Identify which cell holds the provided text, then report its (X, Y) central coordinate. 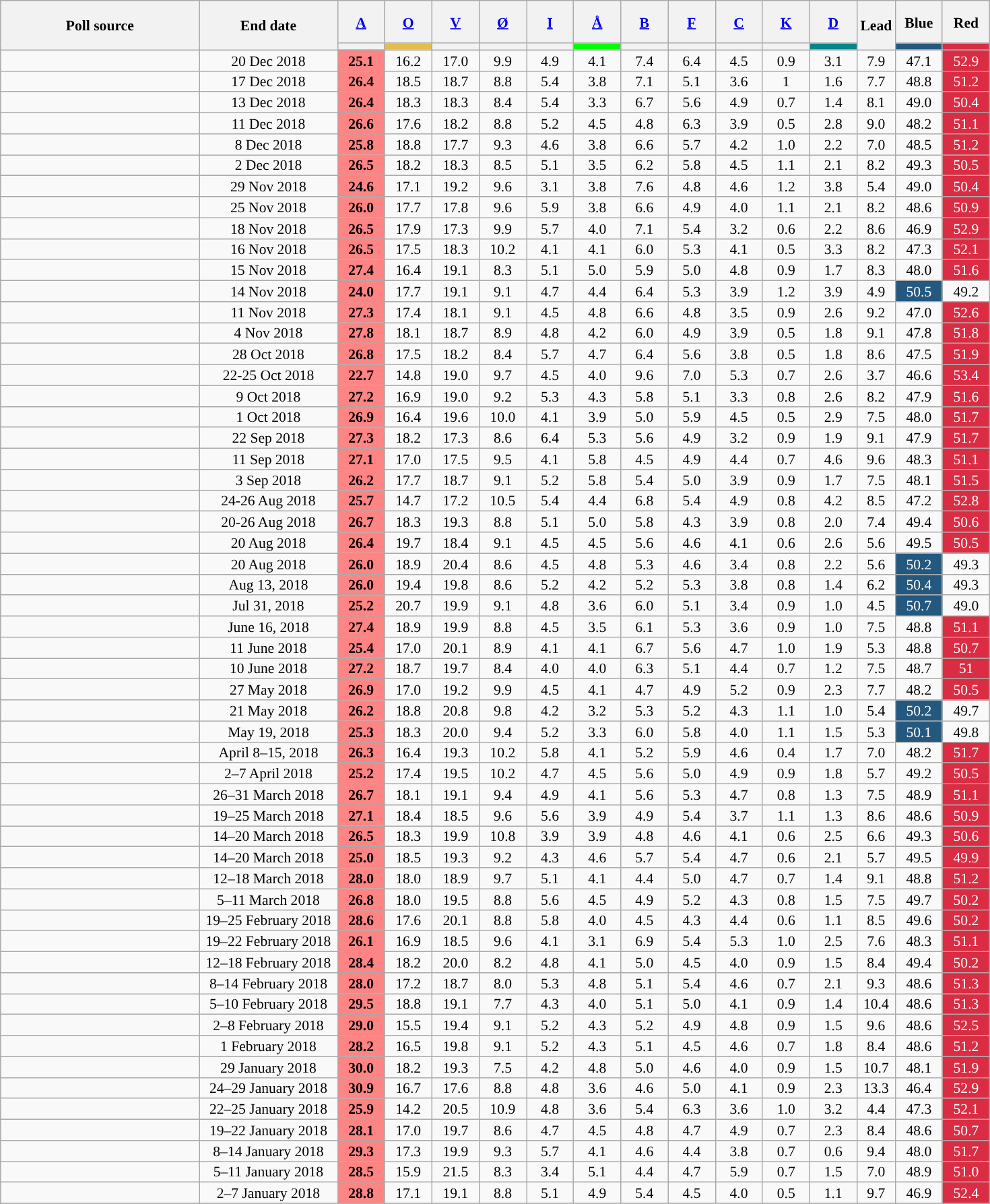
10.7 (876, 1067)
I (550, 22)
1 Oct 2018 (268, 416)
25.3 (361, 732)
C (739, 22)
28.6 (361, 920)
12–18 March 2018 (268, 879)
14 Nov 2018 (268, 291)
28 Oct 2018 (268, 354)
Lead (876, 26)
11 Dec 2018 (268, 124)
2.9 (833, 416)
20 Dec 2018 (268, 61)
51.5 (966, 480)
Poll source (100, 26)
48.5 (919, 144)
30.9 (361, 1087)
9.8 (502, 710)
10.5 (502, 501)
47.1 (919, 61)
10.9 (502, 1109)
2.8 (833, 124)
Ø (502, 22)
8–14 February 2018 (268, 984)
11 June 2018 (268, 648)
24.6 (361, 186)
47.5 (919, 354)
0.4 (786, 752)
19–25 February 2018 (268, 920)
47.8 (919, 333)
K (786, 22)
15 Nov 2018 (268, 271)
13.3 (876, 1087)
10.8 (502, 837)
2–7 January 2018 (268, 1193)
15.5 (408, 1025)
28.2 (361, 1046)
24.0 (361, 291)
2.0 (833, 521)
V (455, 22)
1.6 (833, 81)
19–25 March 2018 (268, 815)
1 February 2018 (268, 1046)
28.5 (361, 1172)
19.6 (455, 416)
52.6 (966, 313)
21 May 2018 (268, 710)
49.6 (919, 920)
24–29 January 2018 (268, 1087)
47.0 (919, 313)
20-26 Aug 2018 (268, 521)
6.8 (645, 501)
9.5 (502, 460)
29.0 (361, 1025)
12–18 February 2018 (268, 962)
16.5 (408, 1046)
46.4 (919, 1087)
26–31 March 2018 (268, 795)
June 16, 2018 (268, 627)
51.8 (966, 333)
25.8 (361, 144)
52.4 (966, 1193)
17.9 (408, 228)
47.2 (919, 501)
11 Sep 2018 (268, 460)
10.4 (876, 1004)
22.7 (361, 375)
9 Oct 2018 (268, 396)
28.1 (361, 1131)
8–14 January 2018 (268, 1151)
51 (966, 668)
8.1 (876, 102)
28.8 (361, 1193)
48.7 (919, 668)
8.0 (502, 984)
5–11 March 2018 (268, 899)
26.1 (361, 942)
Red (966, 22)
22–25 January 2018 (268, 1109)
51.0 (966, 1172)
16 Nov 2018 (268, 249)
29.5 (361, 1004)
End date (268, 26)
17 Dec 2018 (268, 81)
14.2 (408, 1109)
8 Dec 2018 (268, 144)
24-26 Aug 2018 (268, 501)
20.5 (455, 1109)
B (645, 22)
19–22 February 2018 (268, 942)
A (361, 22)
21.5 (455, 1172)
6.9 (645, 942)
6.1 (645, 627)
10.0 (502, 416)
16.2 (408, 61)
25.1 (361, 61)
52.8 (966, 501)
Blue (919, 22)
May 19, 2018 (268, 732)
22 Sep 2018 (268, 438)
53.4 (966, 375)
11 Nov 2018 (268, 313)
25.9 (361, 1109)
26.6 (361, 124)
5–10 February 2018 (268, 1004)
14.8 (408, 375)
16.7 (408, 1087)
49.9 (966, 857)
52.5 (966, 1025)
2–8 February 2018 (268, 1025)
18 Nov 2018 (268, 228)
5–11 January 2018 (268, 1172)
Jul 31, 2018 (268, 606)
2 Dec 2018 (268, 166)
10 June 2018 (268, 668)
20.8 (455, 710)
50.1 (919, 732)
46.6 (919, 375)
27 May 2018 (268, 690)
Aug 13, 2018 (268, 585)
25 Nov 2018 (268, 208)
14.7 (408, 501)
1 (786, 81)
April 8–15, 2018 (268, 752)
28.4 (361, 962)
O (408, 22)
Å (597, 22)
26.3 (361, 752)
29 Nov 2018 (268, 186)
3 Sep 2018 (268, 480)
D (833, 22)
20.4 (455, 563)
25.7 (361, 501)
F (692, 22)
19–22 January 2018 (268, 1131)
30.0 (361, 1067)
29 January 2018 (268, 1067)
22-25 Oct 2018 (268, 375)
49.8 (966, 732)
29.3 (361, 1151)
13 Dec 2018 (268, 102)
7.9 (876, 61)
9.0 (876, 124)
2–7 April 2018 (268, 773)
25.4 (361, 648)
27.8 (361, 333)
20.7 (408, 606)
25.0 (361, 857)
15.9 (408, 1172)
4 Nov 2018 (268, 333)
17.8 (455, 208)
